Extract the [x, y] coordinate from the center of the cell holding the provided text.  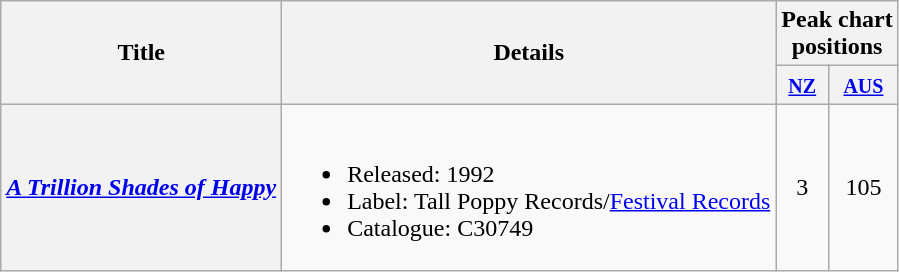
Peak chartpositions [837, 34]
AUS [864, 85]
3 [802, 188]
Released: 1992Label: Tall Poppy Records/Festival RecordsCatalogue: C30749 [529, 188]
Details [529, 52]
Title [142, 52]
105 [864, 188]
A Trillion Shades of Happy [142, 188]
NZ [802, 85]
